Return (X, Y) of the center of cell containing provided text 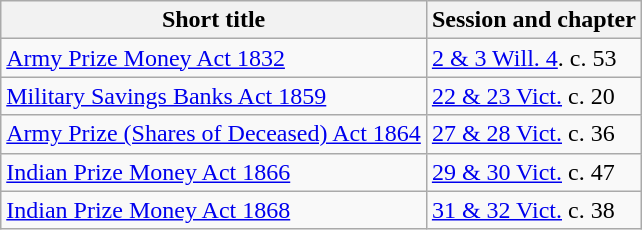
29 & 30 Vict. c. 47 (534, 172)
Indian Prize Money Act 1866 (214, 172)
31 & 32 Vict. c. 38 (534, 210)
Army Prize (Shares of Deceased) Act 1864 (214, 134)
27 & 28 Vict. c. 36 (534, 134)
Army Prize Money Act 1832 (214, 58)
Military Savings Banks Act 1859 (214, 96)
22 & 23 Vict. c. 20 (534, 96)
2 & 3 Will. 4. c. 53 (534, 58)
Short title (214, 20)
Indian Prize Money Act 1868 (214, 210)
Session and chapter (534, 20)
